Return (X, Y) of the center of cell containing provided text 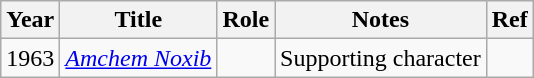
Notes (381, 20)
1963 (30, 58)
Title (138, 20)
Role (246, 20)
Year (30, 20)
Amchem Noxib (138, 58)
Supporting character (381, 58)
Ref (510, 20)
